Locate the cell with the specified text and output its (X, Y) center coordinate. 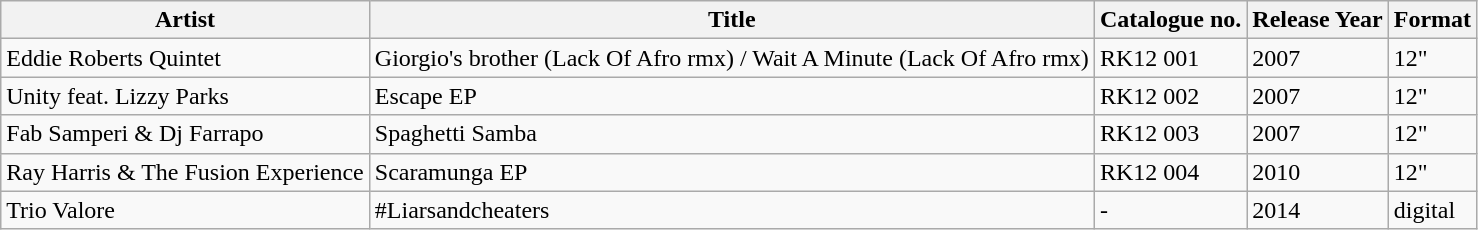
2010 (1318, 172)
Catalogue no. (1170, 20)
Format (1432, 20)
digital (1432, 210)
#Liarsandcheaters (732, 210)
Title (732, 20)
Escape EP (732, 96)
- (1170, 210)
Unity feat. Lizzy Parks (186, 96)
Scaramunga EP (732, 172)
RK12 004 (1170, 172)
Giorgio's brother (Lack Of Afro rmx) / Wait A Minute (Lack Of Afro rmx) (732, 58)
RK12 001 (1170, 58)
2014 (1318, 210)
Eddie Roberts Quintet (186, 58)
RK12 002 (1170, 96)
Fab Samperi & Dj Farrapo (186, 134)
Spaghetti Samba (732, 134)
Artist (186, 20)
Ray Harris & The Fusion Experience (186, 172)
Trio Valore (186, 210)
RK12 003 (1170, 134)
Release Year (1318, 20)
